Return [X, Y] of the center of cell containing provided text 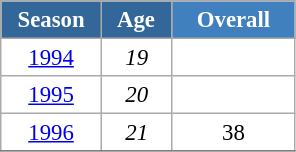
21 [136, 133]
1995 [52, 95]
1994 [52, 58]
19 [136, 58]
Age [136, 20]
38 [234, 133]
1996 [52, 133]
20 [136, 95]
Overall [234, 20]
Season [52, 20]
